Pinpoint the cell where the given text exists, returning its [x, y] midpoint coordinate. 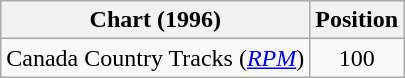
Canada Country Tracks (RPM) [156, 58]
Chart (1996) [156, 20]
100 [357, 58]
Position [357, 20]
